Determine the [x, y] coordinate at the center of the cell enclosing the given text.  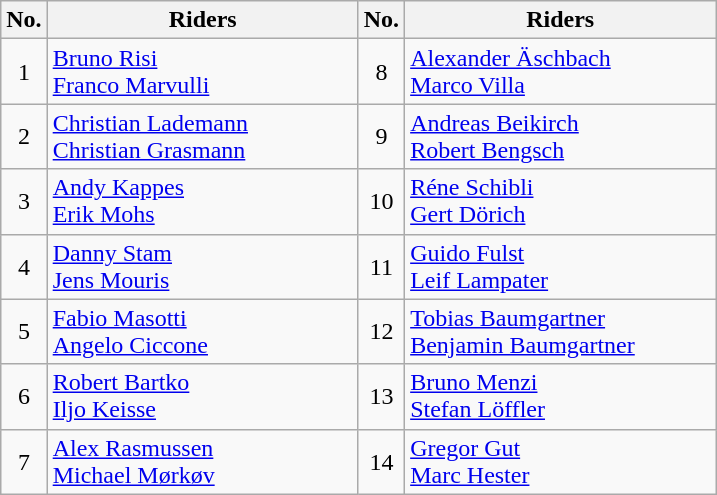
Fabio Masotti Angelo Ciccone [202, 332]
Andy Kappes Erik Mohs [202, 202]
2 [24, 136]
6 [24, 396]
Robert Bartko Iljo Keisse [202, 396]
Tobias Baumgartner Benjamin Baumgartner [560, 332]
11 [381, 266]
4 [24, 266]
12 [381, 332]
10 [381, 202]
Bruno Risi Franco Marvulli [202, 72]
7 [24, 462]
5 [24, 332]
1 [24, 72]
Réne Schibli Gert Dörich [560, 202]
9 [381, 136]
13 [381, 396]
Andreas Beikirch Robert Bengsch [560, 136]
Danny Stam Jens Mouris [202, 266]
14 [381, 462]
8 [381, 72]
Alex Rasmussen Michael Mørkøv [202, 462]
Guido Fulst Leif Lampater [560, 266]
Christian Lademann Christian Grasmann [202, 136]
Alexander Äschbach Marco Villa [560, 72]
Gregor Gut Marc Hester [560, 462]
Bruno Menzi Stefan Löffler [560, 396]
3 [24, 202]
